Output the (X, Y) coordinate of the center of the cell containing the given text.  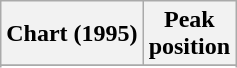
Peak position (189, 34)
Chart (1995) (72, 34)
